Return [x, y] of the center of cell containing provided text 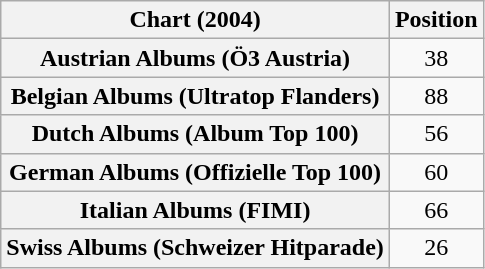
38 [436, 58]
26 [436, 248]
German Albums (Offizielle Top 100) [196, 172]
Chart (2004) [196, 20]
Belgian Albums (Ultratop Flanders) [196, 96]
Italian Albums (FIMI) [196, 210]
66 [436, 210]
Position [436, 20]
60 [436, 172]
Swiss Albums (Schweizer Hitparade) [196, 248]
56 [436, 134]
88 [436, 96]
Dutch Albums (Album Top 100) [196, 134]
Austrian Albums (Ö3 Austria) [196, 58]
